Pinpoint the cell where the given text exists, returning its [X, Y] midpoint coordinate. 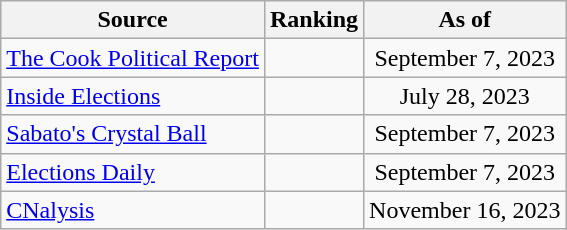
Inside Elections [133, 96]
November 16, 2023 [465, 210]
Sabato's Crystal Ball [133, 134]
Source [133, 20]
July 28, 2023 [465, 96]
As of [465, 20]
Elections Daily [133, 172]
The Cook Political Report [133, 58]
Ranking [314, 20]
CNalysis [133, 210]
